Search for the cell housing the specified text and yield its (x, y) center coordinate. 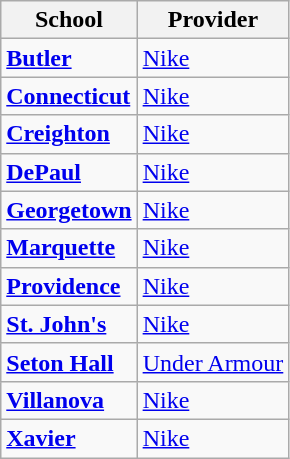
Villanova (69, 400)
Butler (69, 58)
Connecticut (69, 96)
Providence (69, 286)
Seton Hall (69, 362)
Marquette (69, 248)
Creighton (69, 134)
Xavier (69, 438)
Georgetown (69, 210)
Under Armour (213, 362)
School (69, 20)
Provider (213, 20)
St. John's (69, 324)
DePaul (69, 172)
